For the text-containing cell, return its midpoint in [X, Y] coordinate format. 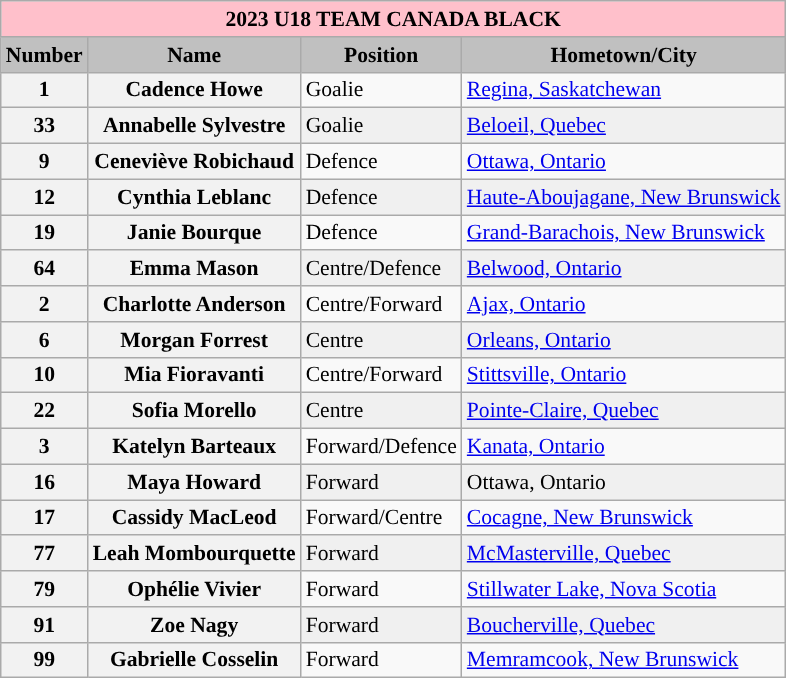
Name [194, 55]
Centre/Defence [382, 269]
Stittsville, Ontario [624, 375]
Gabrielle Cosselin [194, 660]
Pointe-Claire, Quebec [624, 411]
Grand-Barachois, New Brunswick [624, 233]
Position [382, 55]
1 [44, 90]
Haute-Aboujagane, New Brunswick [624, 197]
22 [44, 411]
19 [44, 233]
McMasterville, Quebec [624, 554]
12 [44, 197]
79 [44, 589]
16 [44, 482]
Cadence Howe [194, 90]
Charlotte Anderson [194, 304]
Beloeil, Quebec [624, 126]
Memramcook, New Brunswick [624, 660]
Emma Mason [194, 269]
Sofia Morello [194, 411]
99 [44, 660]
Ophélie Vivier [194, 589]
Stillwater Lake, Nova Scotia [624, 589]
6 [44, 340]
2 [44, 304]
Cassidy MacLeod [194, 518]
2023 U18 TEAM CANADA BLACK [394, 19]
Cynthia Leblanc [194, 197]
Forward/Defence [382, 447]
77 [44, 554]
Boucherville, Quebec [624, 625]
10 [44, 375]
Kanata, Ontario [624, 447]
Number [44, 55]
Cocagne, New Brunswick [624, 518]
Annabelle Sylvestre [194, 126]
Ceneviève Robichaud [194, 162]
9 [44, 162]
33 [44, 126]
Morgan Forrest [194, 340]
3 [44, 447]
64 [44, 269]
Ajax, Ontario [624, 304]
17 [44, 518]
Belwood, Ontario [624, 269]
Regina, Saskatchewan [624, 90]
Mia Fioravanti [194, 375]
Hometown/City [624, 55]
Janie Bourque [194, 233]
Zoe Nagy [194, 625]
Leah Mombourquette [194, 554]
Katelyn Barteaux [194, 447]
Forward/Centre [382, 518]
Maya Howard [194, 482]
Orleans, Ontario [624, 340]
91 [44, 625]
